Determine the [X, Y] coordinate at the center of the cell enclosing the given text.  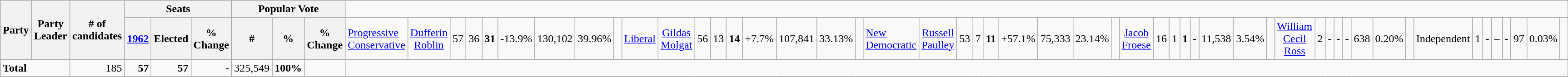
Popular Vote [289, 9]
7 [978, 38]
New Democratic [891, 38]
0.03% [1543, 38]
13 [719, 38]
23.14% [1092, 38]
William Cecil Ross [1295, 38]
1962 [138, 38]
36 [474, 38]
Party [16, 30]
31 [490, 38]
56 [702, 38]
53 [965, 38]
Seats [178, 9]
638 [1362, 38]
Jacob Froese [1136, 38]
Independent [1443, 38]
Total [35, 68]
16 [1161, 38]
% [288, 38]
130,102 [555, 38]
Elected [171, 38]
Liberal [640, 38]
33.13% [836, 38]
2 [1320, 38]
185 [97, 68]
# ofcandidates [97, 30]
75,333 [1055, 38]
+57.1% [1019, 38]
Progressive Conservative [377, 38]
325,549 [252, 68]
11,538 [1216, 38]
100% [288, 68]
-13.9% [516, 38]
– [1497, 38]
97 [1518, 38]
0.20% [1389, 38]
11 [991, 38]
107,841 [797, 38]
Party Leader [50, 30]
Dufferin Roblin [429, 38]
3.54% [1250, 38]
39.96% [594, 38]
# [252, 38]
14 [734, 38]
Gildas Molgat [676, 38]
+7.7% [760, 38]
Russell Paulley [938, 38]
